Identify which cell holds the provided text, then report its (x, y) central coordinate. 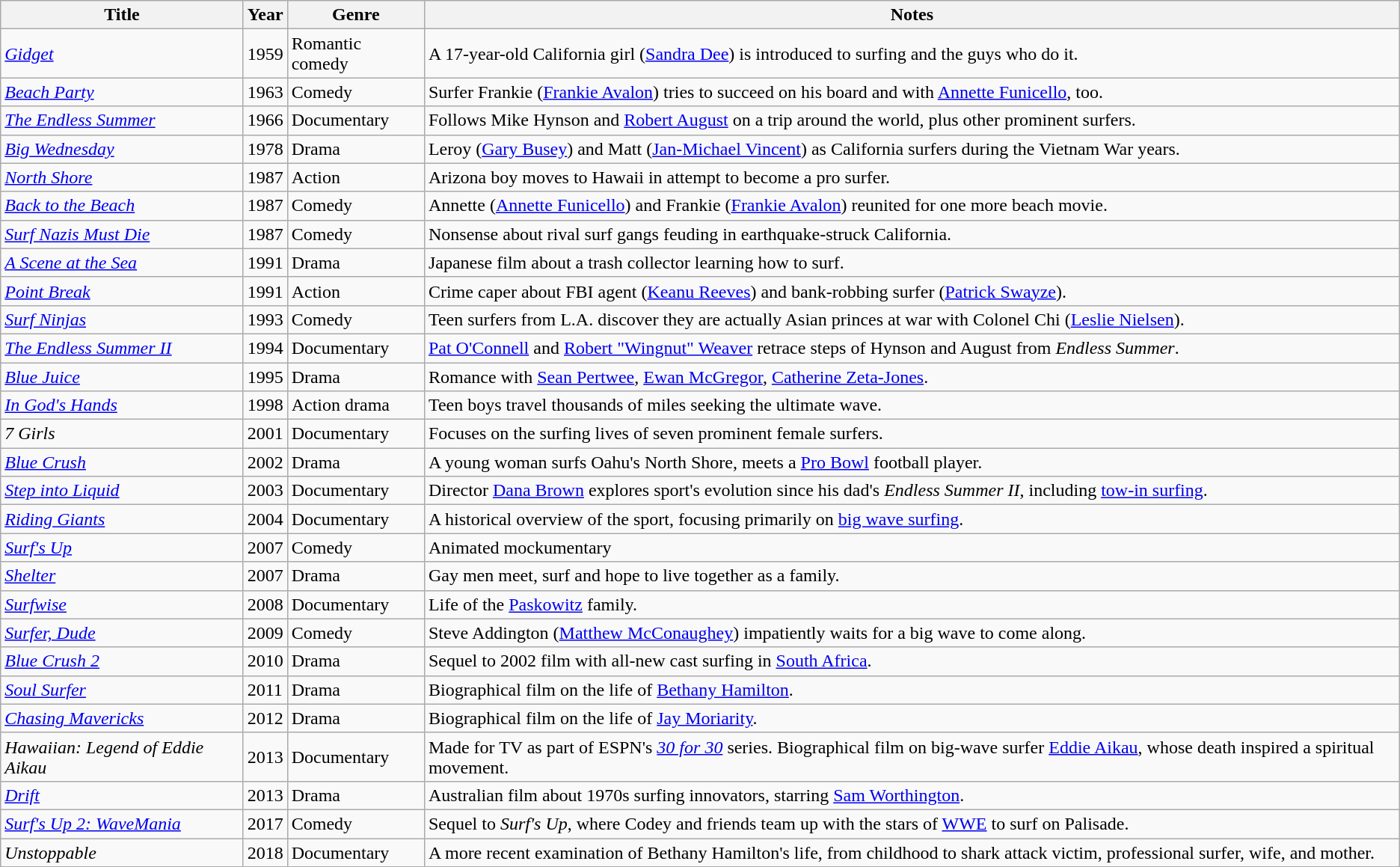
Hawaiian: Legend of Eddie Aikau (122, 757)
Surfer Frankie (Frankie Avalon) tries to succeed on his board and with Annette Funicello, too. (912, 92)
Biographical film on the life of Bethany Hamilton. (912, 690)
Year (265, 15)
Beach Party (122, 92)
2003 (265, 491)
Surf Ninjas (122, 319)
In God's Hands (122, 405)
Genre (356, 15)
1959 (265, 54)
Drift (122, 795)
Soul Surfer (122, 690)
The Endless Summer (122, 120)
2018 (265, 852)
Director Dana Brown explores sport's evolution since his dad's Endless Summer II, including tow-in surfing. (912, 491)
A Scene at the Sea (122, 263)
2011 (265, 690)
Notes (912, 15)
Romantic comedy (356, 54)
2012 (265, 718)
1978 (265, 149)
North Shore (122, 177)
Shelter (122, 576)
Animated mockumentary (912, 548)
1998 (265, 405)
Surf's Up 2: WaveMania (122, 824)
Blue Crush (122, 462)
2001 (265, 434)
2009 (265, 633)
Australian film about 1970s surfing innovators, starring Sam Worthington. (912, 795)
Biographical film on the life of Jay Moriarity. (912, 718)
Point Break (122, 291)
Steve Addington (Matthew McConaughey) impatiently waits for a big wave to come along. (912, 633)
Romance with Sean Pertwee, Ewan McGregor, Catherine Zeta-Jones. (912, 376)
2008 (265, 604)
Japanese film about a trash collector learning how to surf. (912, 263)
Sequel to 2002 film with all-new cast surfing in South Africa. (912, 661)
Surf's Up (122, 548)
Life of the Paskowitz family. (912, 604)
Unstoppable (122, 852)
Nonsense about rival surf gangs feuding in earthquake-struck California. (912, 234)
Riding Giants (122, 519)
1966 (265, 120)
Action drama (356, 405)
7 Girls (122, 434)
A 17-year-old California girl (Sandra Dee) is introduced to surfing and the guys who do it. (912, 54)
Made for TV as part of ESPN's 30 for 30 series. Biographical film on big-wave surfer Eddie Aikau, whose death inspired a spiritual movement. (912, 757)
Blue Juice (122, 376)
Back to the Beach (122, 206)
2004 (265, 519)
Surfer, Dude (122, 633)
A more recent examination of Bethany Hamilton's life, from childhood to shark attack victim, professional surfer, wife, and mother. (912, 852)
Annette (Annette Funicello) and Frankie (Frankie Avalon) reunited for one more beach movie. (912, 206)
Follows Mike Hynson and Robert August on a trip around the world, plus other prominent surfers. (912, 120)
A young woman surfs Oahu's North Shore, meets a Pro Bowl football player. (912, 462)
Teen surfers from L.A. discover they are actually Asian princes at war with Colonel Chi (Leslie Nielsen). (912, 319)
Crime caper about FBI agent (Keanu Reeves) and bank-robbing surfer (Patrick Swayze). (912, 291)
Blue Crush 2 (122, 661)
1994 (265, 348)
1993 (265, 319)
Surf Nazis Must Die (122, 234)
Focuses on the surfing lives of seven prominent female surfers. (912, 434)
Arizona boy moves to Hawaii in attempt to become a pro surfer. (912, 177)
Sequel to Surf's Up, where Codey and friends team up with the stars of WWE to surf on Palisade. (912, 824)
Title (122, 15)
1963 (265, 92)
A historical overview of the sport, focusing primarily on big wave surfing. (912, 519)
2017 (265, 824)
Gidget (122, 54)
Pat O'Connell and Robert "Wingnut" Weaver retrace steps of Hynson and August from Endless Summer. (912, 348)
Teen boys travel thousands of miles seeking the ultimate wave. (912, 405)
Leroy (Gary Busey) and Matt (Jan-Michael Vincent) as California surfers during the Vietnam War years. (912, 149)
Gay men meet, surf and hope to live together as a family. (912, 576)
2002 (265, 462)
1995 (265, 376)
Step into Liquid (122, 491)
The Endless Summer II (122, 348)
2010 (265, 661)
Big Wednesday (122, 149)
Surfwise (122, 604)
Chasing Mavericks (122, 718)
